Detect which cell encompasses the target text, then output its (x, y) center coordinate. 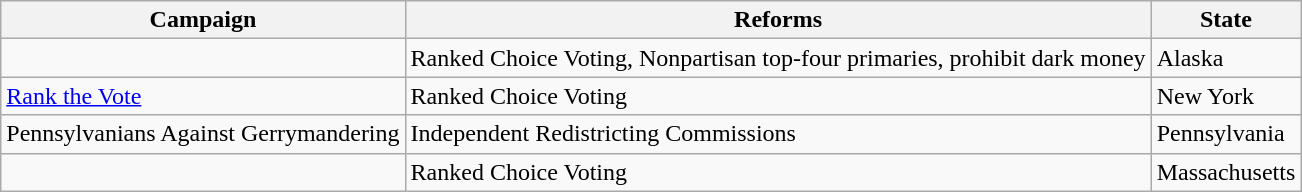
State (1226, 20)
Pennsylvania (1226, 134)
Ranked Choice Voting, Nonpartisan top-four primaries, prohibit dark money (778, 58)
Campaign (203, 20)
Pennsylvanians Against Gerrymandering (203, 134)
Reforms (778, 20)
Rank the Vote (203, 96)
Independent Redistricting Commissions (778, 134)
Alaska (1226, 58)
New York (1226, 96)
Massachusetts (1226, 172)
